Detect which cell encompasses the target text, then output its (X, Y) center coordinate. 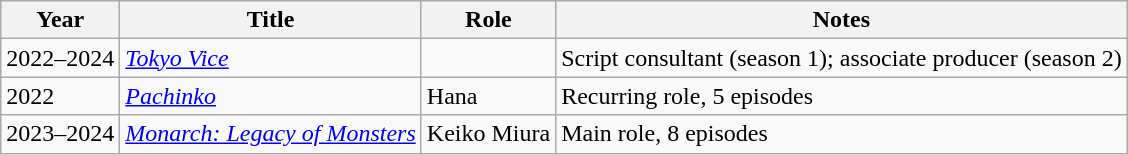
Hana (488, 96)
Recurring role, 5 episodes (842, 96)
Tokyo Vice (270, 58)
Pachinko (270, 96)
2022–2024 (60, 58)
Keiko Miura (488, 134)
2022 (60, 96)
Role (488, 20)
2023–2024 (60, 134)
Year (60, 20)
Notes (842, 20)
Monarch: Legacy of Monsters (270, 134)
Script consultant (season 1); associate producer (season 2) (842, 58)
Title (270, 20)
Main role, 8 episodes (842, 134)
